Pinpoint the cell where the given text exists, returning its (x, y) midpoint coordinate. 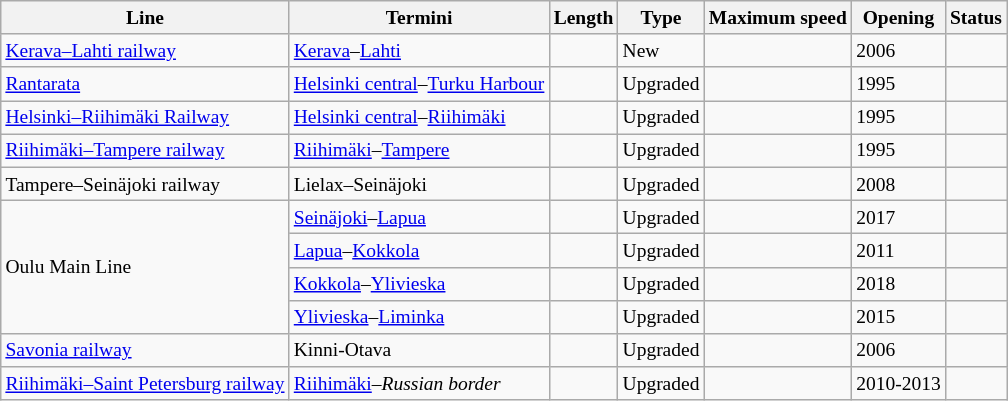
Type (661, 18)
New (661, 50)
Riihimäki–Tampere railway (145, 150)
Kokkola–Ylivieska (419, 284)
Lielax–Seinäjoki (419, 184)
2008 (899, 184)
Lapua–Kokkola (419, 250)
Riihimäki–Russian border (419, 384)
Kerava–Lahti railway (145, 50)
Line (145, 18)
2010-2013 (899, 384)
2015 (899, 316)
Maximum speed (778, 18)
Length (584, 18)
Helsinki–Riihimäki Railway (145, 118)
2018 (899, 284)
Rantarata (145, 84)
Ylivieska–Liminka (419, 316)
Tampere–Seinäjoki railway (145, 184)
Opening (899, 18)
Termini (419, 18)
Kinni-Otava (419, 350)
Riihimäki–Saint Petersburg railway (145, 384)
2017 (899, 216)
Savonia railway (145, 350)
Oulu Main Line (145, 266)
Status (976, 18)
Seinäjoki–Lapua (419, 216)
2011 (899, 250)
Kerava–Lahti (419, 50)
Helsinki central–Riihimäki (419, 118)
Helsinki central–Turku Harbour (419, 84)
Riihimäki–Tampere (419, 150)
